Search for the cell housing the specified text and yield its (x, y) center coordinate. 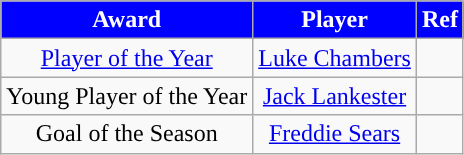
Ref (440, 20)
Young Player of the Year (127, 96)
Award (127, 20)
Player of the Year (127, 58)
Freddie Sears (335, 134)
Player (335, 20)
Jack Lankester (335, 96)
Goal of the Season (127, 134)
Luke Chambers (335, 58)
